Locate the cell with the specified text and output its (X, Y) center coordinate. 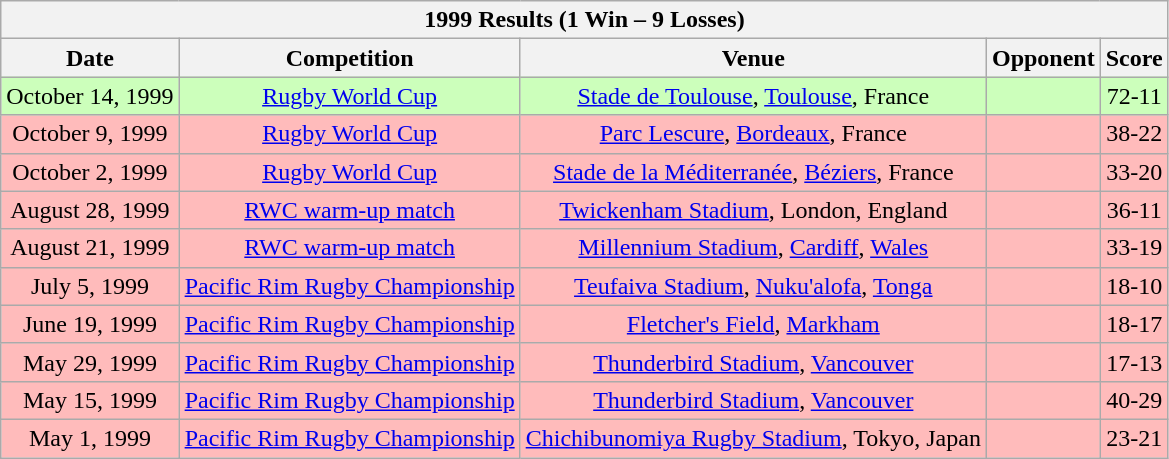
Parc Lescure, Bordeaux, France (753, 134)
1999 Results (1 Win – 9 Losses) (584, 20)
Millennium Stadium, Cardiff, Wales (753, 248)
23-21 (1134, 438)
May 29, 1999 (90, 362)
May 15, 1999 (90, 400)
Fletcher's Field, Markham (753, 324)
38-22 (1134, 134)
October 2, 1999 (90, 172)
18-10 (1134, 286)
Opponent (1043, 58)
Teufaiva Stadium, Nuku'alofa, Tonga (753, 286)
July 5, 1999 (90, 286)
May 1, 1999 (90, 438)
18-17 (1134, 324)
17-13 (1134, 362)
Venue (753, 58)
72-11 (1134, 96)
Stade de Toulouse, Toulouse, France (753, 96)
August 21, 1999 (90, 248)
August 28, 1999 (90, 210)
June 19, 1999 (90, 324)
October 14, 1999 (90, 96)
Competition (350, 58)
Date (90, 58)
36-11 (1134, 210)
Twickenham Stadium, London, England (753, 210)
33-20 (1134, 172)
Score (1134, 58)
40-29 (1134, 400)
October 9, 1999 (90, 134)
Chichibunomiya Rugby Stadium, Tokyo, Japan (753, 438)
Stade de la Méditerranée, Béziers, France (753, 172)
33-19 (1134, 248)
